Find where the given text appears and provide that cell's center as (x, y) coordinate. 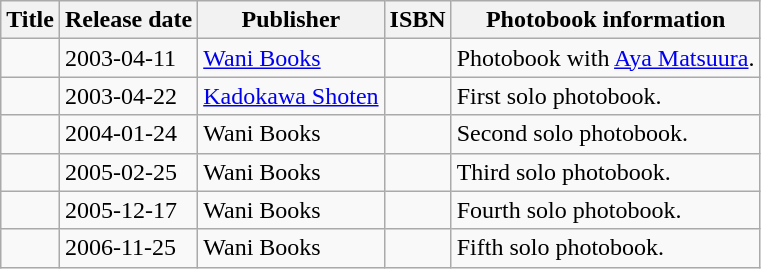
Second solo photobook. (606, 134)
2005-02-25 (128, 172)
Title (30, 20)
Publisher (291, 20)
Kadokawa Shoten (291, 96)
Fifth solo photobook. (606, 248)
2003-04-22 (128, 96)
First solo photobook. (606, 96)
Photobook with Aya Matsuura. (606, 58)
Photobook information (606, 20)
Release date (128, 20)
Third solo photobook. (606, 172)
2003-04-11 (128, 58)
Fourth solo photobook. (606, 210)
ISBN (418, 20)
2005-12-17 (128, 210)
2004-01-24 (128, 134)
2006-11-25 (128, 248)
